Return (x, y) of the center of cell containing provided text 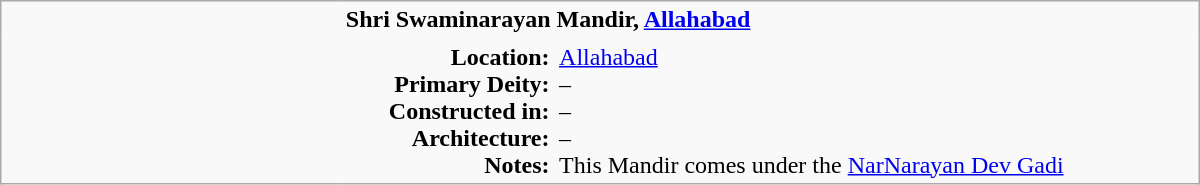
Allahabad – – – This Mandir comes under the NarNarayan Dev Gadi (876, 110)
Shri Swaminarayan Mandir, Allahabad (770, 20)
Location:Primary Deity:Constructed in:Architecture:Notes: (448, 110)
